Scan for the cell matching the given text and deliver its (X, Y) coordinate at center. 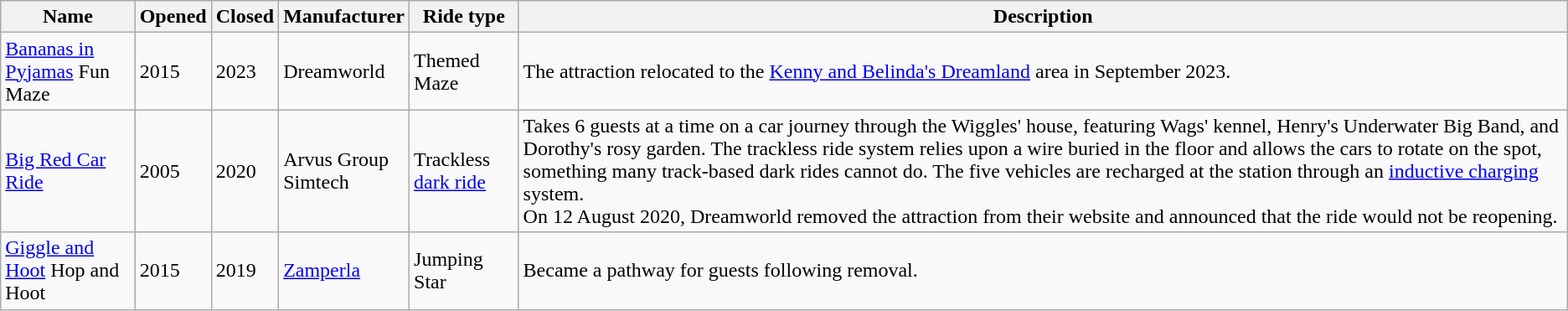
Dreamworld (344, 71)
Trackless dark ride (464, 171)
2005 (173, 171)
Bananas in Pyjamas Fun Maze (68, 71)
Became a pathway for guests following removal. (1043, 271)
2020 (245, 171)
2023 (245, 71)
Zamperla (344, 271)
Description (1043, 17)
Name (68, 17)
Manufacturer (344, 17)
Jumping Star (464, 271)
The attraction relocated to the Kenny and Belinda's Dreamland area in September 2023. (1043, 71)
Giggle and Hoot Hop and Hoot (68, 271)
Arvus GroupSimtech (344, 171)
2019 (245, 271)
Ride type (464, 17)
Closed (245, 17)
Opened (173, 17)
Themed Maze (464, 71)
Big Red Car Ride (68, 171)
